Identify which cell holds the provided text, then report its [x, y] central coordinate. 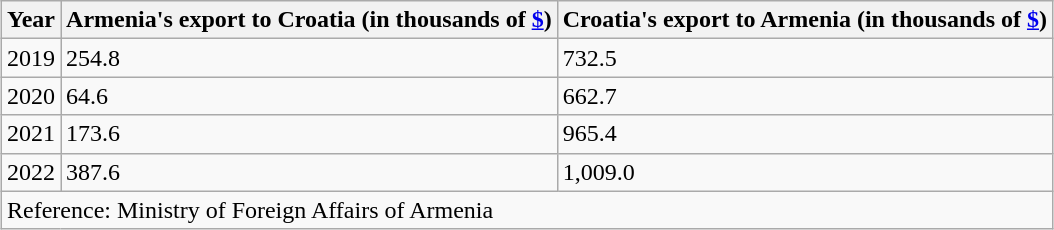
254.8 [310, 58]
Croatia's export to Armenia (in thousands of $) [804, 20]
Year [32, 20]
2020 [32, 96]
1,009.0 [804, 172]
64.6 [310, 96]
387.6 [310, 172]
173.6 [310, 134]
965.4 [804, 134]
2019 [32, 58]
Reference: Ministry of Foreign Affairs of Armenia [528, 210]
732.5 [804, 58]
662.7 [804, 96]
2022 [32, 172]
2021 [32, 134]
Armenia's export to Croatia (in thousands of $) [310, 20]
